Detect which cell encompasses the target text, then output its (X, Y) center coordinate. 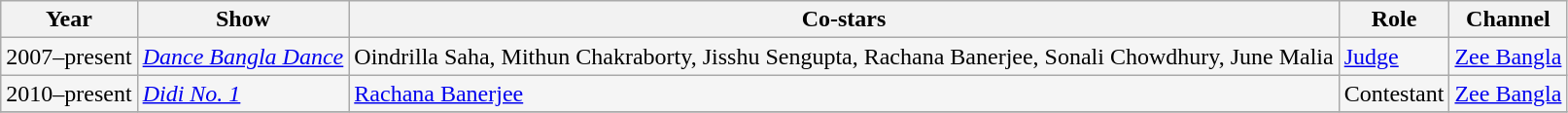
Show (243, 19)
Dance Bangla Dance (243, 56)
Didi No. 1 (243, 94)
Channel (1509, 19)
Oindrilla Saha, Mithun Chakraborty, Jisshu Sengupta, Rachana Banerjee, Sonali Chowdhury, June Malia (844, 56)
Contestant (1394, 94)
2010–present (69, 94)
Year (69, 19)
Role (1394, 19)
2007–present (69, 56)
Co-stars (844, 19)
Rachana Banerjee (844, 94)
Judge (1394, 56)
